For the text-containing cell, return its midpoint in [x, y] coordinate format. 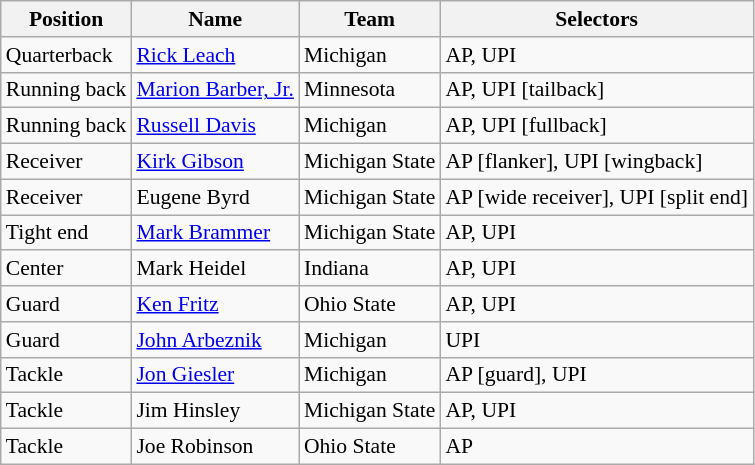
AP, UPI [tailback] [596, 90]
Center [66, 269]
Joe Robinson [215, 447]
Mark Heidel [215, 269]
Marion Barber, Jr. [215, 90]
Quarterback [66, 55]
Jon Giesler [215, 375]
Tight end [66, 233]
Ken Fritz [215, 304]
Kirk Gibson [215, 162]
Indiana [370, 269]
Jim Hinsley [215, 411]
AP [guard], UPI [596, 375]
John Arbeznik [215, 340]
AP, UPI [fullback] [596, 126]
AP [wide receiver], UPI [split end] [596, 197]
Rick Leach [215, 55]
Minnesota [370, 90]
UPI [596, 340]
AP [596, 447]
Mark Brammer [215, 233]
Eugene Byrd [215, 197]
Position [66, 19]
Russell Davis [215, 126]
AP [flanker], UPI [wingback] [596, 162]
Selectors [596, 19]
Name [215, 19]
Team [370, 19]
